Pinpoint the cell where the given text exists, returning its [x, y] midpoint coordinate. 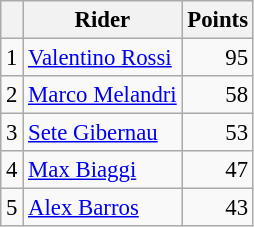
1 [12, 58]
Valentino Rossi [102, 58]
43 [218, 208]
5 [12, 208]
Marco Melandri [102, 95]
2 [12, 95]
Max Biaggi [102, 170]
58 [218, 95]
Sete Gibernau [102, 133]
47 [218, 170]
53 [218, 133]
Points [218, 20]
95 [218, 58]
Alex Barros [102, 208]
Rider [102, 20]
4 [12, 170]
3 [12, 133]
